Extract the (x, y) coordinate from the center of the cell holding the provided text.  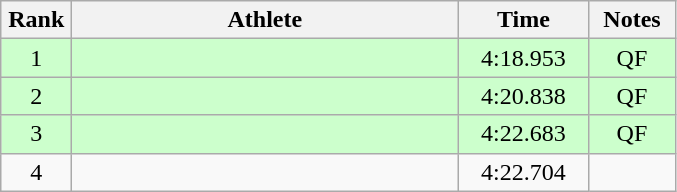
1 (36, 58)
4:22.683 (524, 134)
4:20.838 (524, 96)
3 (36, 134)
4:22.704 (524, 172)
Athlete (265, 20)
4:18.953 (524, 58)
Notes (632, 20)
Time (524, 20)
4 (36, 172)
Rank (36, 20)
2 (36, 96)
